Scan for the cell matching the given text and deliver its (x, y) coordinate at center. 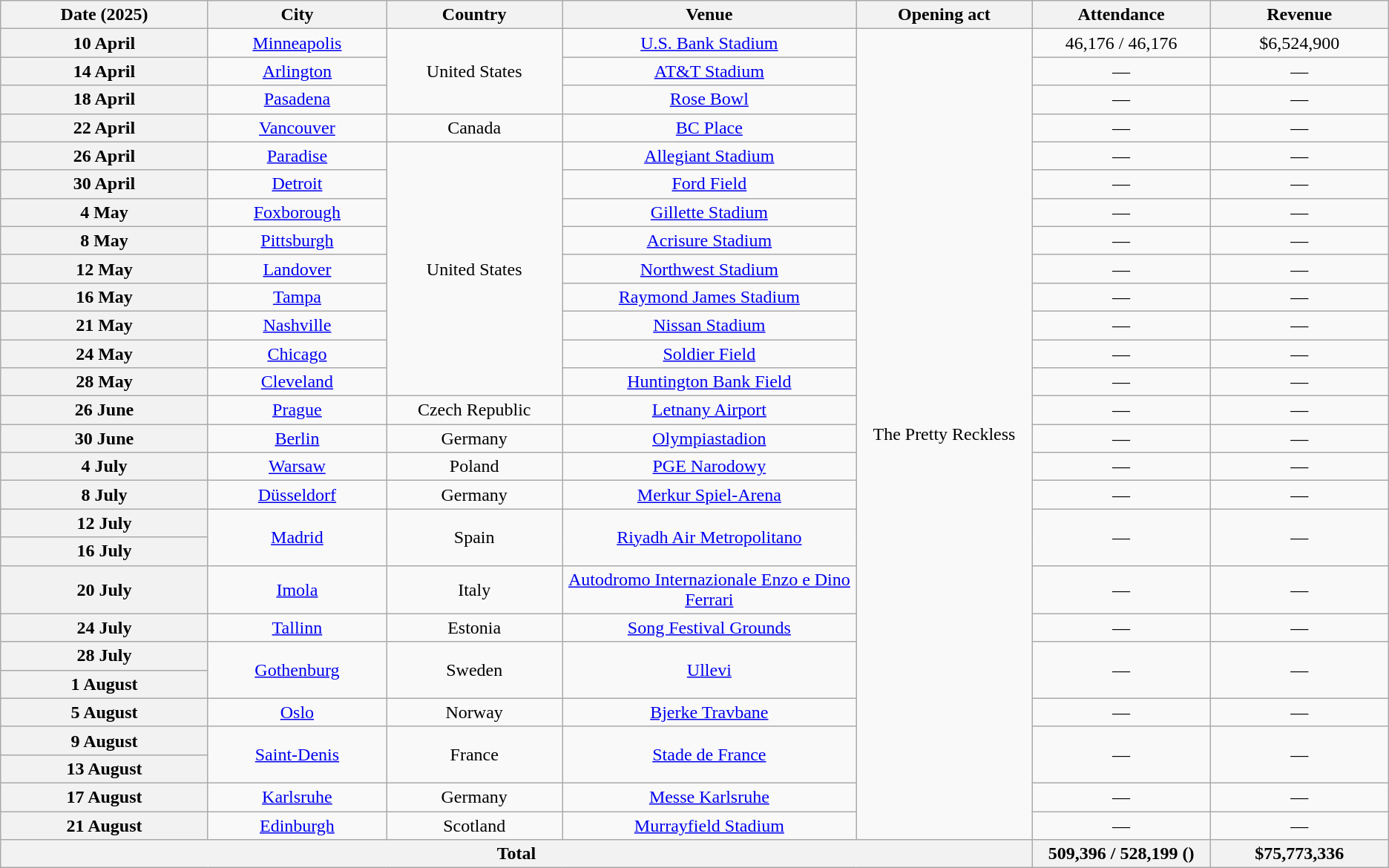
Vancouver (297, 128)
Total (516, 854)
Riyadh Air Metropolitano (709, 537)
13 August (105, 769)
Tampa (297, 297)
Attendance (1121, 15)
Revenue (1299, 15)
Raymond James Stadium (709, 297)
Estonia (473, 628)
Spain (473, 537)
Saint-Denis (297, 754)
Pasadena (297, 99)
Murrayfield Stadium (709, 826)
Ullevi (709, 670)
Düsseldorf (297, 495)
Northwest Stadium (709, 269)
Ford Field (709, 184)
Karlsruhe (297, 797)
Huntington Bank Field (709, 382)
Edinburgh (297, 826)
Berlin (297, 438)
12 May (105, 269)
Madrid (297, 537)
Minneapolis (297, 43)
Sweden (473, 670)
14 April (105, 71)
$75,773,336 (1299, 854)
Country (473, 15)
Nissan Stadium (709, 325)
5 August (105, 712)
1 August (105, 684)
26 April (105, 156)
Tallinn (297, 628)
Prague (297, 410)
8 July (105, 495)
46,176 / 46,176 (1121, 43)
28 May (105, 382)
Soldier Field (709, 354)
AT&T Stadium (709, 71)
Warsaw (297, 467)
12 July (105, 523)
30 June (105, 438)
Gothenburg (297, 670)
30 April (105, 184)
Venue (709, 15)
Bjerke Travbane (709, 712)
26 June (105, 410)
PGE Narodowy (709, 467)
Gillette Stadium (709, 212)
Scotland (473, 826)
Stade de France (709, 754)
21 May (105, 325)
Czech Republic (473, 410)
17 August (105, 797)
France (473, 754)
Norway (473, 712)
Paradise (297, 156)
Merkur Spiel-Arena (709, 495)
Cleveland (297, 382)
Arlington (297, 71)
16 May (105, 297)
Landover (297, 269)
16 July (105, 551)
Date (2025) (105, 15)
Italy (473, 589)
Nashville (297, 325)
20 July (105, 589)
28 July (105, 656)
Oslo (297, 712)
4 May (105, 212)
$6,524,900 (1299, 43)
4 July (105, 467)
Rose Bowl (709, 99)
Foxborough (297, 212)
21 August (105, 826)
Canada (473, 128)
Imola (297, 589)
Olympiastadion (709, 438)
Acrisure Stadium (709, 240)
Messe Karlsruhe (709, 797)
24 May (105, 354)
Letnany Airport (709, 410)
City (297, 15)
Poland (473, 467)
24 July (105, 628)
18 April (105, 99)
The Pretty Reckless (944, 435)
10 April (105, 43)
Autodromo Internazionale Enzo e Dino Ferrari (709, 589)
9 August (105, 740)
Detroit (297, 184)
Chicago (297, 354)
509,396 / 528,199 () (1121, 854)
22 April (105, 128)
BC Place (709, 128)
Allegiant Stadium (709, 156)
Pittsburgh (297, 240)
Opening act (944, 15)
8 May (105, 240)
U.S. Bank Stadium (709, 43)
Song Festival Grounds (709, 628)
